Identify which cell holds the provided text, then report its (x, y) central coordinate. 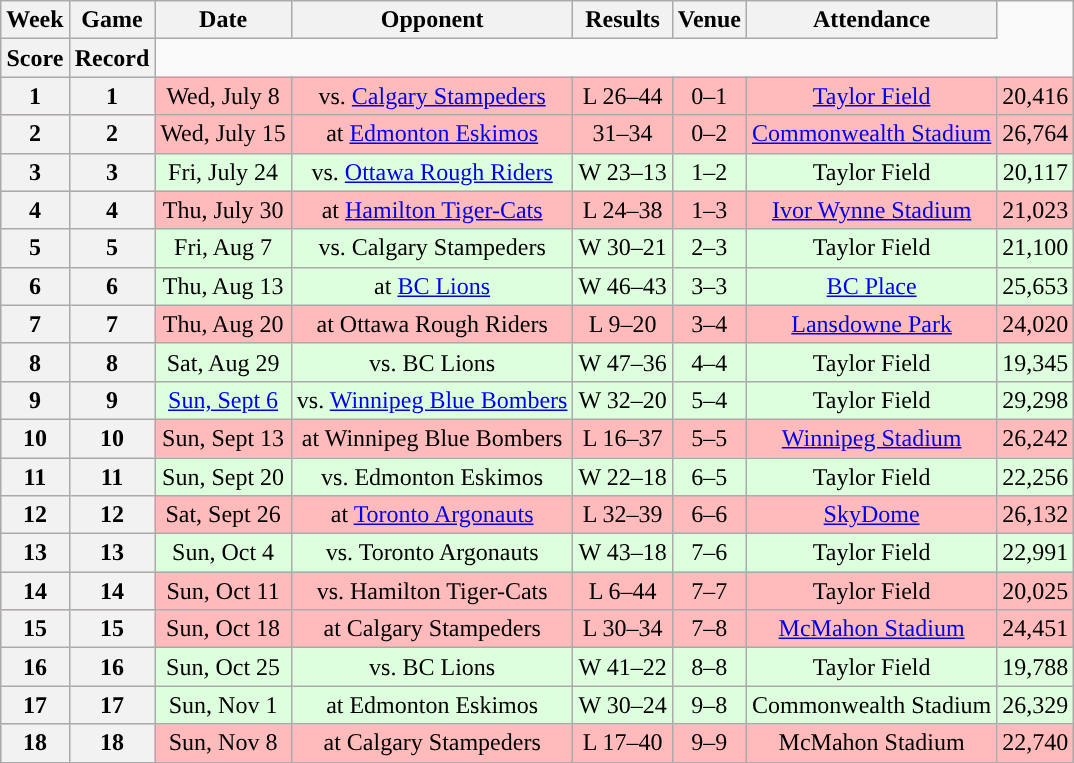
22,740 (1036, 743)
Lansdowne Park (871, 324)
vs. Toronto Argonauts (432, 553)
31–34 (622, 134)
L 26–44 (622, 96)
9–9 (709, 743)
20,117 (1036, 172)
7–8 (709, 629)
W 46–43 (622, 286)
Opponent (432, 20)
25,653 (1036, 286)
BC Place (871, 286)
L 30–34 (622, 629)
W 43–18 (622, 553)
Venue (709, 20)
9–8 (709, 705)
Results (622, 20)
Sat, Aug 29 (223, 362)
vs. Hamilton Tiger-Cats (432, 591)
24,451 (1036, 629)
Sat, Sept 26 (223, 515)
3–4 (709, 324)
4–4 (709, 362)
7–7 (709, 591)
Date (223, 20)
W 47–36 (622, 362)
Thu, Aug 20 (223, 324)
Sun, Nov 8 (223, 743)
29,298 (1036, 400)
Sun, Oct 18 (223, 629)
1–2 (709, 172)
W 41–22 (622, 667)
at Hamilton Tiger-Cats (432, 210)
Score (35, 58)
W 32–20 (622, 400)
5–5 (709, 438)
Week (35, 20)
Wed, July 8 (223, 96)
at Toronto Argonauts (432, 515)
26,242 (1036, 438)
Sun, Oct 11 (223, 591)
Thu, July 30 (223, 210)
Attendance (871, 20)
21,023 (1036, 210)
22,256 (1036, 477)
Sun, Sept 20 (223, 477)
26,132 (1036, 515)
at Ottawa Rough Riders (432, 324)
Fri, July 24 (223, 172)
Sun, Oct 4 (223, 553)
W 30–24 (622, 705)
6–5 (709, 477)
Thu, Aug 13 (223, 286)
Sun, Oct 25 (223, 667)
22,991 (1036, 553)
Sun, Sept 6 (223, 400)
24,020 (1036, 324)
7–6 (709, 553)
L 32–39 (622, 515)
1–3 (709, 210)
vs. Ottawa Rough Riders (432, 172)
SkyDome (871, 515)
5–4 (709, 400)
Game (112, 20)
8–8 (709, 667)
0–1 (709, 96)
W 30–21 (622, 248)
6–6 (709, 515)
0–2 (709, 134)
Ivor Wynne Stadium (871, 210)
21,100 (1036, 248)
Sun, Sept 13 (223, 438)
Record (112, 58)
L 17–40 (622, 743)
L 6–44 (622, 591)
at Winnipeg Blue Bombers (432, 438)
at BC Lions (432, 286)
26,329 (1036, 705)
W 23–13 (622, 172)
20,416 (1036, 96)
Sun, Nov 1 (223, 705)
vs. Winnipeg Blue Bombers (432, 400)
Wed, July 15 (223, 134)
L 16–37 (622, 438)
W 22–18 (622, 477)
3–3 (709, 286)
26,764 (1036, 134)
19,788 (1036, 667)
L 9–20 (622, 324)
Winnipeg Stadium (871, 438)
19,345 (1036, 362)
L 24–38 (622, 210)
Fri, Aug 7 (223, 248)
2–3 (709, 248)
vs. Edmonton Eskimos (432, 477)
20,025 (1036, 591)
